Identify which cell holds the provided text, then report its [x, y] central coordinate. 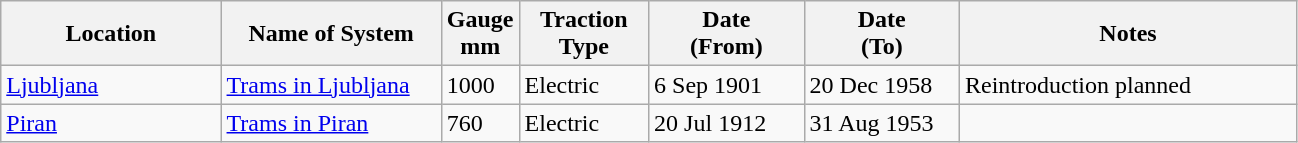
TractionType [584, 34]
Location [111, 34]
6 Sep 1901 [726, 85]
Notes [1128, 34]
Trams in Ljubljana [331, 85]
Date (To) [882, 34]
31 Aug 1953 [882, 123]
20 Dec 1958 [882, 85]
Reintroduction planned [1128, 85]
1000 [480, 85]
760 [480, 123]
Piran [111, 123]
Trams in Piran [331, 123]
Ljubljana [111, 85]
20 Jul 1912 [726, 123]
Gauge mm [480, 34]
Date (From) [726, 34]
Name of System [331, 34]
